Locate the cell with the specified text and output its [X, Y] center coordinate. 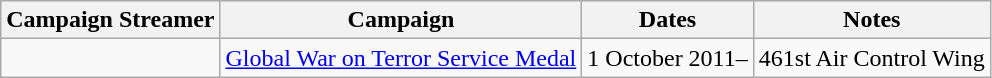
Global War on Terror Service Medal [401, 58]
461st Air Control Wing [872, 58]
Dates [668, 20]
Campaign Streamer [110, 20]
Campaign [401, 20]
Notes [872, 20]
1 October 2011– [668, 58]
